Pinpoint the cell where the given text exists, returning its (X, Y) midpoint coordinate. 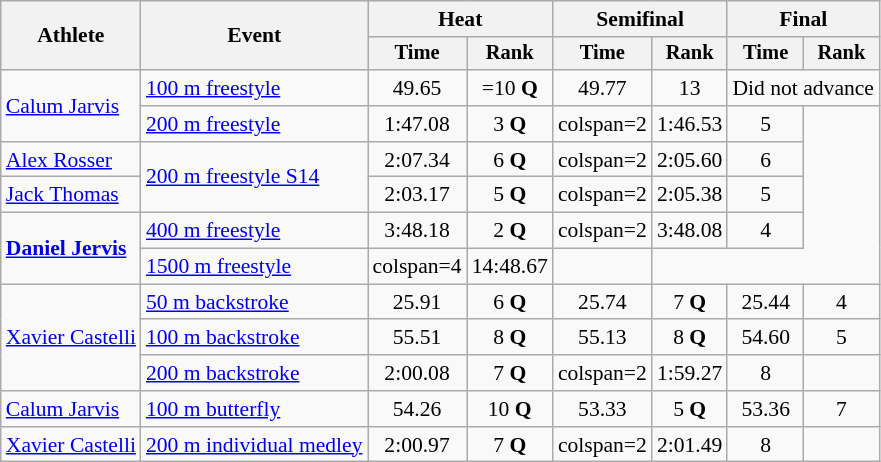
=10 Q (510, 88)
Alex Rosser (71, 160)
200 m freestyle S14 (254, 178)
Event (254, 36)
Jack Thomas (71, 195)
2:05.60 (690, 160)
3:48.18 (418, 231)
54.60 (766, 338)
colspan=4 (418, 267)
55.13 (602, 338)
7 (842, 409)
2:03.17 (418, 195)
3 Q (510, 124)
Final (803, 19)
2:07.34 (418, 160)
100 m butterfly (254, 409)
13 (690, 88)
2:00.08 (418, 373)
200 m backstroke (254, 373)
50 m backstroke (254, 302)
Xavier Castelli (71, 338)
100 m backstroke (254, 338)
10 Q (510, 409)
8 (766, 373)
1500 m freestyle (254, 267)
25.91 (418, 302)
25.74 (602, 302)
Heat (460, 19)
100 m freestyle (254, 88)
1:46.53 (690, 124)
1:59.27 (690, 373)
2 Q (510, 231)
49.77 (602, 88)
53.36 (766, 409)
14:48.67 (510, 267)
49.65 (418, 88)
2:05.38 (690, 195)
1:47.08 (418, 124)
25.44 (766, 302)
Semifinal (640, 19)
400 m freestyle (254, 231)
Did not advance (803, 88)
53.33 (602, 409)
6 (766, 160)
Daniel Jervis (71, 248)
Athlete (71, 36)
55.51 (418, 338)
200 m freestyle (254, 124)
3:48.08 (690, 231)
54.26 (418, 409)
